Capture the cell that displays the provided text and extract its [X, Y] central coordinate. 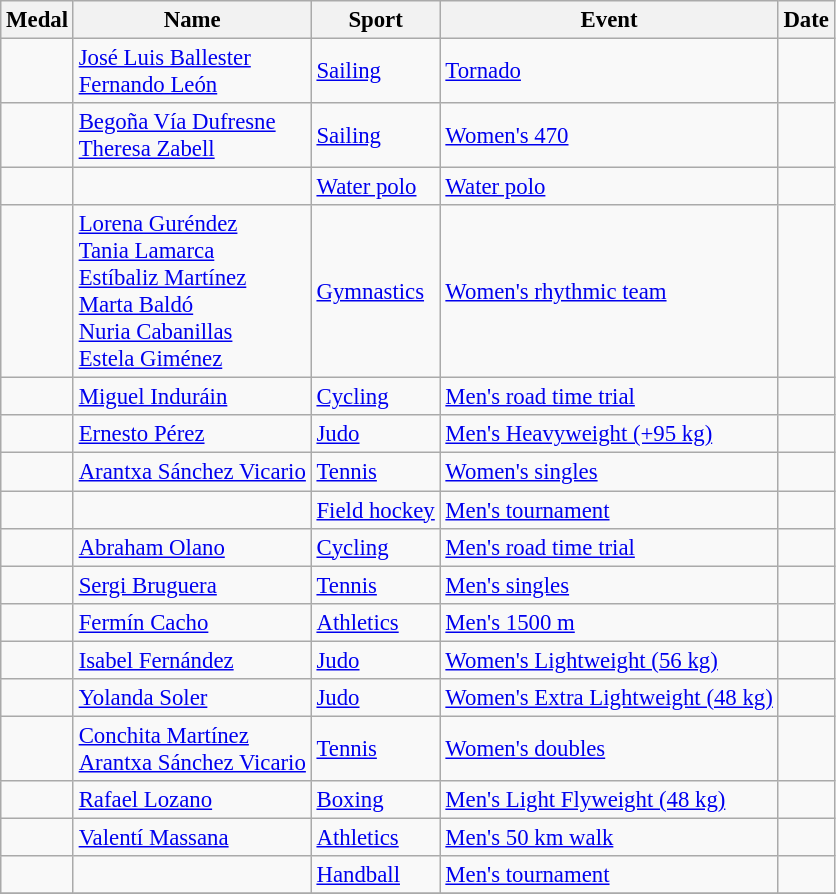
Women's Extra Lightweight (48 kg) [609, 698]
Field hockey [376, 510]
Begoña Vía Dufresne Theresa Zabell [192, 136]
Ernesto Pérez [192, 435]
Boxing [376, 800]
Abraham Olano [192, 547]
Women's rhythmic team [609, 292]
Valentí Massana [192, 837]
Women's Lightweight (56 kg) [609, 660]
Men's Light Flyweight (48 kg) [609, 800]
Sergi Bruguera [192, 585]
Men's Heavyweight (+95 kg) [609, 435]
Sport [376, 20]
Women's singles [609, 472]
Rafael Lozano [192, 800]
Handball [376, 875]
Lorena Guréndez Tania Lamarca Estíbaliz Martínez Marta Baldó Nuria Cabanillas Estela Giménez [192, 292]
Date [806, 20]
Isabel Fernández [192, 660]
Fermín Cacho [192, 622]
Men's 50 km walk [609, 837]
Tornado [609, 72]
Medal [38, 20]
Miguel Induráin [192, 397]
Conchita Martínez Arantxa Sánchez Vicario [192, 748]
Women's doubles [609, 748]
Yolanda Soler [192, 698]
Women's 470 [609, 136]
José Luis Ballester Fernando León [192, 72]
Men's singles [609, 585]
Event [609, 20]
Arantxa Sánchez Vicario [192, 472]
Name [192, 20]
Men's 1500 m [609, 622]
Gymnastics [376, 292]
